Pinpoint the cell where the given text exists, returning its (X, Y) midpoint coordinate. 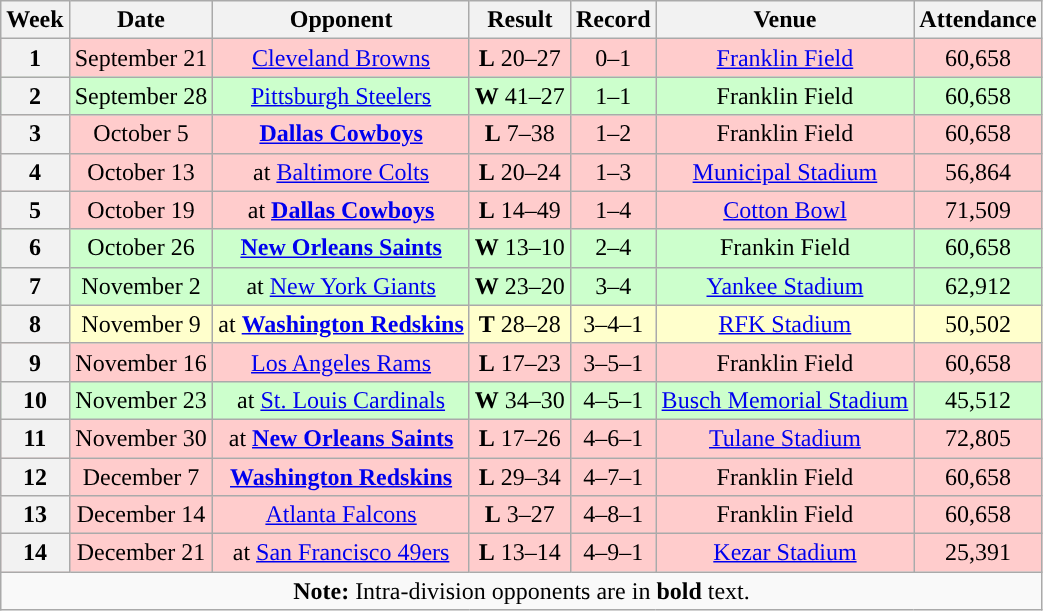
12 (35, 477)
14 (35, 553)
1–2 (613, 134)
Pittsburgh Steelers (341, 96)
72,805 (978, 438)
45,512 (978, 400)
W 41–27 (520, 96)
December 21 (141, 553)
L 7–38 (520, 134)
November 2 (141, 286)
Frankin Field (785, 248)
Yankee Stadium (785, 286)
at Baltimore Colts (341, 172)
at New York Giants (341, 286)
Attendance (978, 20)
W 13–10 (520, 248)
56,864 (978, 172)
October 26 (141, 248)
L 20–24 (520, 172)
Result (520, 20)
Busch Memorial Stadium (785, 400)
Cotton Bowl (785, 210)
Dallas Cowboys (341, 134)
September 21 (141, 58)
1–1 (613, 96)
4–7–1 (613, 477)
11 (35, 438)
7 (35, 286)
Tulane Stadium (785, 438)
December 14 (141, 515)
W 34–30 (520, 400)
November 30 (141, 438)
December 7 (141, 477)
New Orleans Saints (341, 248)
8 (35, 324)
Opponent (341, 20)
0–1 (613, 58)
4–9–1 (613, 553)
50,502 (978, 324)
4–8–1 (613, 515)
at New Orleans Saints (341, 438)
at Dallas Cowboys (341, 210)
25,391 (978, 553)
L 17–26 (520, 438)
L 3–27 (520, 515)
71,509 (978, 210)
4–6–1 (613, 438)
L 17–23 (520, 362)
at St. Louis Cardinals (341, 400)
October 13 (141, 172)
1–4 (613, 210)
Atlanta Falcons (341, 515)
Venue (785, 20)
L 29–34 (520, 477)
3 (35, 134)
November 16 (141, 362)
Municipal Stadium (785, 172)
November 23 (141, 400)
4–5–1 (613, 400)
Washington Redskins (341, 477)
62,912 (978, 286)
RFK Stadium (785, 324)
November 9 (141, 324)
10 (35, 400)
2–4 (613, 248)
L 20–27 (520, 58)
5 (35, 210)
6 (35, 248)
at San Francisco 49ers (341, 553)
9 (35, 362)
3–4–1 (613, 324)
October 19 (141, 210)
at Washington Redskins (341, 324)
Week (35, 20)
Note: Intra-division opponents are in bold text. (522, 591)
Los Angeles Rams (341, 362)
3–5–1 (613, 362)
October 5 (141, 134)
Date (141, 20)
13 (35, 515)
Record (613, 20)
W 23–20 (520, 286)
1 (35, 58)
4 (35, 172)
September 28 (141, 96)
Kezar Stadium (785, 553)
2 (35, 96)
3–4 (613, 286)
Cleveland Browns (341, 58)
T 28–28 (520, 324)
L 13–14 (520, 553)
1–3 (613, 172)
L 14–49 (520, 210)
